Detect which cell encompasses the target text, then output its [X, Y] center coordinate. 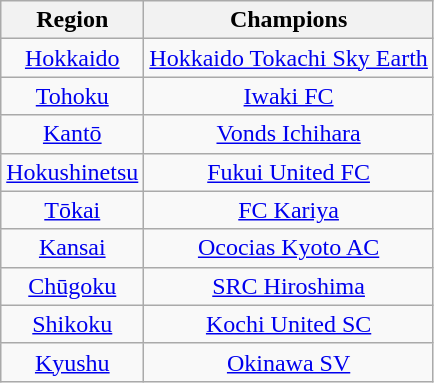
Hokkaido Tokachi Sky Earth [289, 58]
Region [72, 20]
Tohoku [72, 96]
Hokkaido [72, 58]
SRC Hiroshima [289, 286]
Kochi United SC [289, 324]
Chūgoku [72, 286]
Kansai [72, 248]
Shikoku [72, 324]
Vonds Ichihara [289, 134]
FC Kariya [289, 210]
Hokushinetsu [72, 172]
Kantō [72, 134]
Champions [289, 20]
Ococias Kyoto AC [289, 248]
Iwaki FC [289, 96]
Kyushu [72, 362]
Tōkai [72, 210]
Okinawa SV [289, 362]
Fukui United FC [289, 172]
